Identify which cell holds the provided text, then report its (X, Y) central coordinate. 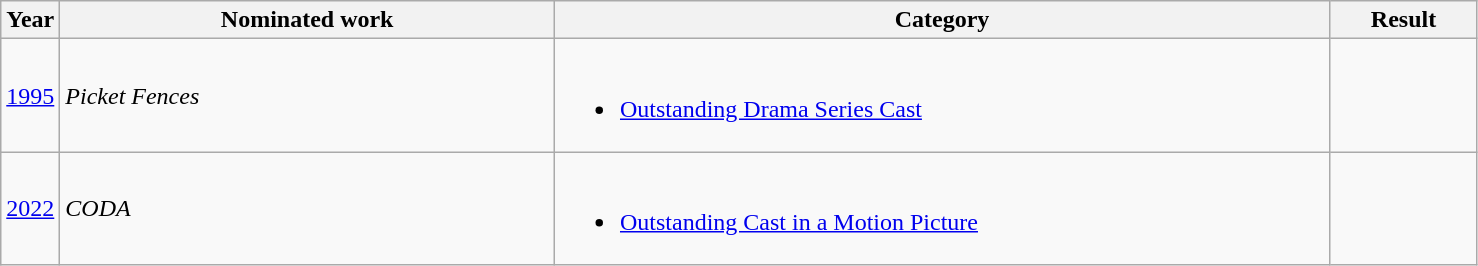
Category (942, 20)
Outstanding Drama Series Cast (942, 96)
Outstanding Cast in a Motion Picture (942, 208)
Nominated work (308, 20)
1995 (30, 96)
Picket Fences (308, 96)
Result (1404, 20)
2022 (30, 208)
CODA (308, 208)
Year (30, 20)
